Output the (x, y) coordinate of the center of the cell containing the given text.  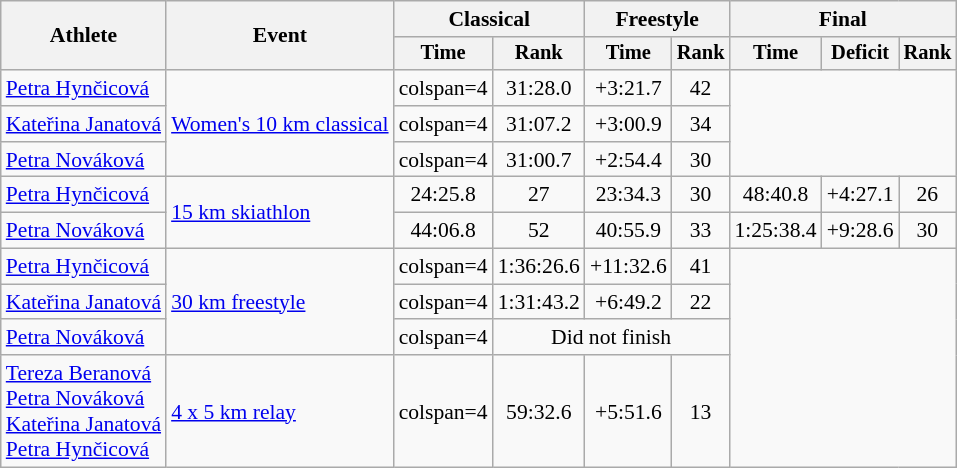
26 (928, 195)
34 (701, 124)
+5:51.6 (628, 411)
52 (539, 231)
Classical (490, 19)
1:25:38.4 (775, 231)
42 (701, 88)
1:36:26.6 (539, 267)
Final (842, 19)
+4:27.1 (860, 195)
33 (701, 231)
22 (701, 302)
31:00.7 (539, 160)
+9:28.6 (860, 231)
31:07.2 (539, 124)
1:31:43.2 (539, 302)
4 x 5 km relay (280, 411)
24:25.8 (444, 195)
31:28.0 (539, 88)
40:55.9 (628, 231)
23:34.3 (628, 195)
41 (701, 267)
27 (539, 195)
+2:54.4 (628, 160)
15 km skiathlon (280, 212)
Did not finish (612, 338)
+3:21.7 (628, 88)
59:32.6 (539, 411)
30 km freestyle (280, 302)
13 (701, 411)
Athlete (84, 36)
Women's 10 km classical (280, 124)
Event (280, 36)
44:06.8 (444, 231)
48:40.8 (775, 195)
+6:49.2 (628, 302)
+3:00.9 (628, 124)
Freestyle (657, 19)
+11:32.6 (628, 267)
Deficit (860, 54)
Tereza BeranováPetra NovákováKateřina JanatováPetra Hynčicová (84, 411)
